Determine the (x, y) coordinate at the center of the cell enclosing the given text.  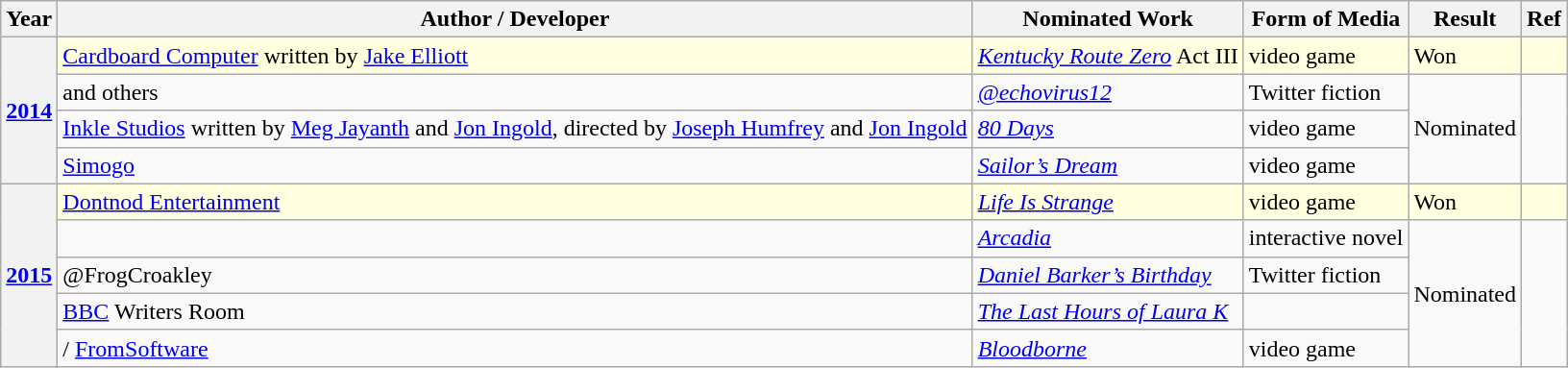
Result (1465, 19)
The Last Hours of Laura K (1108, 311)
@FrogCroakley (515, 275)
Arcadia (1108, 238)
Sailor’s Dream (1108, 165)
BBC Writers Room (515, 311)
Dontnod Entertainment (515, 202)
Author / Developer (515, 19)
Kentucky Route Zero Act III (1108, 56)
2014 (29, 110)
Cardboard Computer written by Jake Elliott (515, 56)
Ref (1545, 19)
2015 (29, 275)
Simogo (515, 165)
Life Is Strange (1108, 202)
Inkle Studios written by Meg Jayanth and Jon Ingold, directed by Joseph Humfrey and Jon Ingold (515, 129)
Form of Media (1326, 19)
/ FromSoftware (515, 348)
Daniel Barker’s Birthday (1108, 275)
80 Days (1108, 129)
and others (515, 92)
interactive novel (1326, 238)
@echovirus12 (1108, 92)
Bloodborne (1108, 348)
Nominated Work (1108, 19)
Year (29, 19)
